Detect which cell encompasses the target text, then output its [x, y] center coordinate. 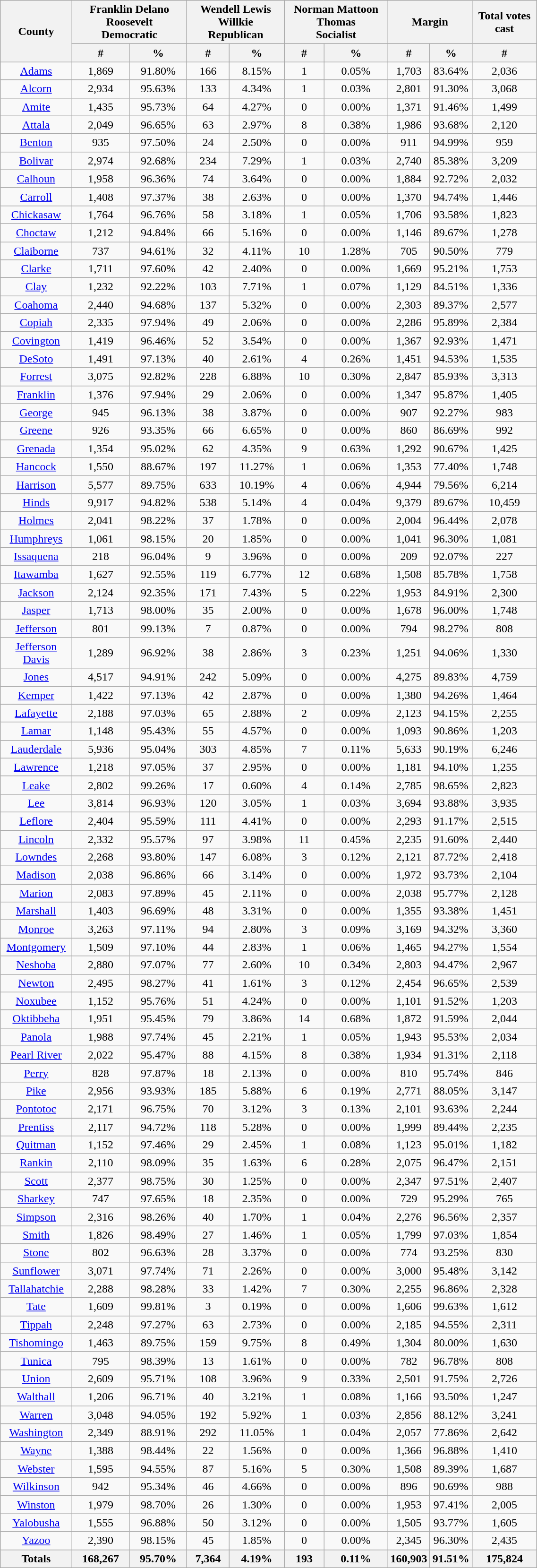
98.00% [158, 611]
84.51% [451, 287]
2.61% [257, 359]
1,182 [504, 1145]
96.63% [158, 1253]
4.11% [257, 251]
1,535 [504, 359]
2.45% [257, 1145]
1.70% [257, 1217]
6,246 [504, 749]
Tate [36, 1307]
5.28% [257, 1127]
1,330 [504, 653]
97.05% [158, 767]
Grenada [36, 448]
91.31% [451, 1055]
2.21% [257, 1037]
896 [409, 1487]
6.08% [257, 857]
945 [101, 413]
90.19% [451, 749]
7.71% [257, 287]
2,022 [101, 1055]
1,627 [101, 575]
2,188 [101, 713]
1,255 [504, 767]
1,972 [409, 875]
0.14% [356, 785]
65 [208, 713]
2.73% [257, 1325]
2,974 [101, 161]
2.26% [257, 1271]
88.67% [158, 466]
97.87% [158, 1073]
85.93% [451, 377]
3.37% [257, 1253]
633 [208, 484]
96.56% [451, 1217]
26 [208, 1505]
1.28% [356, 251]
5.88% [257, 1091]
Bolivar [36, 161]
1,884 [409, 179]
99.81% [158, 1307]
97.46% [158, 1145]
90.86% [451, 731]
94.91% [158, 677]
2,032 [504, 179]
94.32% [451, 929]
98.09% [158, 1163]
1,408 [101, 197]
1,678 [409, 611]
3,814 [101, 803]
95.70% [158, 1559]
Hancock [36, 466]
44 [208, 947]
Total votes cast [504, 22]
538 [208, 502]
1,366 [409, 1451]
Issaquena [36, 557]
94.61% [158, 251]
Perry [36, 1073]
1,422 [101, 695]
93.25% [451, 1253]
Clay [36, 287]
17 [208, 785]
1,465 [409, 947]
1,826 [101, 1235]
1,630 [504, 1343]
2,435 [504, 1541]
95.89% [451, 323]
2,044 [504, 1019]
6.77% [257, 575]
95.02% [158, 448]
942 [101, 1487]
2.95% [257, 767]
Lamar [36, 731]
2.60% [257, 965]
802 [101, 1253]
77.86% [451, 1433]
3.14% [257, 875]
234 [208, 161]
782 [409, 1361]
2,740 [409, 161]
10,459 [504, 502]
3.86% [257, 1019]
Tippah [36, 1325]
1,612 [504, 1307]
87 [208, 1469]
96.69% [158, 911]
93.93% [158, 1091]
1,999 [409, 1127]
3,048 [101, 1414]
12 [304, 575]
103 [208, 287]
11.05% [257, 1433]
98.75% [158, 1181]
93.58% [451, 215]
94.74% [451, 197]
30 [208, 1181]
92.07% [451, 557]
120 [208, 803]
2,248 [101, 1325]
24 [208, 143]
2,303 [409, 305]
3,209 [504, 161]
Lafayette [36, 713]
3.98% [257, 839]
2,083 [101, 893]
1,425 [504, 448]
1,041 [409, 538]
133 [208, 89]
1,218 [101, 767]
95.34% [158, 1487]
1,380 [409, 695]
93.88% [451, 803]
94.05% [158, 1414]
95.53% [451, 1037]
1,388 [101, 1451]
91.59% [451, 1019]
1.63% [257, 1163]
4,517 [101, 677]
1.46% [257, 1235]
2,104 [504, 875]
80.00% [451, 1343]
85.38% [451, 161]
96.44% [451, 520]
1,081 [504, 538]
1.56% [257, 1451]
49 [208, 323]
2.11% [257, 893]
2,771 [409, 1091]
74 [208, 179]
228 [208, 377]
Washington [36, 1433]
Warren [36, 1414]
Jackson [36, 593]
2,642 [504, 1433]
911 [409, 143]
79.56% [451, 484]
2,515 [504, 821]
1,446 [504, 197]
89.37% [451, 305]
1,206 [101, 1396]
96.75% [158, 1109]
6.88% [257, 377]
1,251 [409, 653]
2.88% [257, 713]
2,124 [101, 593]
32 [208, 251]
77 [208, 965]
1,595 [101, 1469]
92.55% [158, 575]
2,075 [409, 1163]
85.78% [451, 575]
1,951 [101, 1019]
2,384 [504, 323]
2,404 [101, 821]
1,555 [101, 1523]
98.44% [158, 1451]
Monroe [36, 929]
98.26% [158, 1217]
1,958 [101, 179]
3.05% [257, 803]
88.91% [158, 1433]
2.40% [257, 269]
Jasper [36, 611]
Greene [36, 431]
95.04% [158, 749]
185 [208, 1091]
94.10% [451, 767]
Wayne [36, 1451]
3,071 [101, 1271]
1,278 [504, 233]
2,300 [504, 593]
2,288 [101, 1289]
774 [409, 1253]
98.49% [158, 1235]
Kemper [36, 695]
7.29% [257, 161]
828 [101, 1073]
10.19% [257, 484]
1,758 [504, 575]
2,316 [101, 1217]
Humphreys [36, 538]
95.45% [158, 1019]
2,335 [101, 323]
97.89% [158, 893]
95.77% [451, 893]
1.42% [257, 1289]
Madison [36, 875]
2,034 [504, 1037]
4.35% [257, 448]
1,988 [101, 1037]
5,577 [101, 484]
2,293 [409, 821]
2,286 [409, 323]
2,004 [409, 520]
3.18% [257, 215]
959 [504, 143]
935 [101, 143]
94.84% [158, 233]
159 [208, 1343]
96.92% [158, 653]
175,824 [504, 1559]
111 [208, 821]
Benton [36, 143]
1,354 [101, 448]
96.78% [451, 1361]
2,609 [101, 1378]
92.68% [158, 161]
93.38% [451, 911]
171 [208, 593]
90.50% [451, 251]
2.00% [257, 611]
2.97% [257, 125]
96.47% [451, 1163]
92.93% [451, 341]
1,292 [409, 448]
Adams [36, 71]
747 [101, 1199]
2,118 [504, 1055]
4.19% [257, 1559]
2,501 [409, 1378]
1,934 [409, 1055]
705 [409, 251]
Lauderdale [36, 749]
Lawrence [36, 767]
3.64% [257, 179]
51 [208, 1001]
7,364 [208, 1559]
1,609 [101, 1307]
1,605 [504, 1523]
3.87% [257, 413]
1,979 [101, 1505]
99.63% [451, 1307]
4.15% [257, 1055]
926 [101, 431]
1,304 [409, 1343]
Carroll [36, 197]
50 [208, 1523]
Pearl River [36, 1055]
2,802 [101, 785]
3,360 [504, 929]
2,328 [504, 1289]
2.35% [257, 1199]
92.27% [451, 413]
2,057 [409, 1433]
0.34% [356, 965]
Leake [36, 785]
2,041 [101, 520]
1,764 [101, 215]
147 [208, 857]
George [36, 413]
94.82% [158, 502]
Claiborne [36, 251]
779 [504, 251]
4.57% [257, 731]
Covington [36, 341]
2,049 [101, 125]
1,471 [504, 341]
1,491 [101, 359]
3,068 [504, 89]
6,214 [504, 484]
DeSoto [36, 359]
1,101 [409, 1001]
1,986 [409, 125]
2 [304, 713]
2,268 [101, 857]
1.78% [257, 520]
2,956 [101, 1091]
5.32% [257, 305]
93.80% [158, 857]
1,371 [409, 107]
5.92% [257, 1414]
9.75% [257, 1343]
95.21% [451, 269]
94.26% [451, 695]
95.74% [451, 1073]
99.26% [158, 785]
1,370 [409, 197]
97.07% [158, 965]
92.35% [158, 593]
Chickasaw [36, 215]
4.85% [257, 749]
95.47% [158, 1055]
2,345 [409, 1541]
3,241 [504, 1414]
1,753 [504, 269]
Leflore [36, 821]
97.60% [158, 269]
64 [208, 107]
810 [409, 1073]
2,785 [409, 785]
1,061 [101, 538]
137 [208, 305]
3,142 [504, 1271]
801 [101, 629]
2,128 [504, 893]
96.71% [158, 1396]
28 [208, 1253]
4,944 [409, 484]
1,669 [409, 269]
119 [208, 575]
96.04% [158, 557]
988 [504, 1487]
Choctaw [36, 233]
242 [208, 677]
41 [208, 983]
3,263 [101, 929]
95.29% [451, 1199]
1,405 [504, 395]
5.09% [257, 677]
192 [208, 1414]
846 [504, 1073]
Stone [36, 1253]
118 [208, 1127]
Newton [36, 983]
91.46% [451, 107]
2,121 [409, 857]
Forrest [36, 377]
95.76% [158, 1001]
93.77% [451, 1523]
160,903 [409, 1559]
4.27% [257, 107]
2,495 [101, 983]
94.06% [451, 653]
2,934 [101, 89]
Marion [36, 893]
2,357 [504, 1217]
86.69% [451, 431]
1,347 [409, 395]
Neshoba [36, 965]
91.51% [451, 1559]
1,499 [504, 107]
3,147 [504, 1091]
1,872 [409, 1019]
2,454 [409, 983]
95.87% [451, 395]
Jefferson Davis [36, 653]
94.27% [451, 947]
Alcorn [36, 89]
Franklin [36, 395]
2,185 [409, 1325]
2,120 [504, 125]
3.54% [257, 341]
98.22% [158, 520]
Margin [430, 22]
1,823 [504, 215]
11 [304, 839]
2,036 [504, 71]
87.72% [451, 857]
91.52% [451, 1001]
97.10% [158, 947]
48 [208, 911]
92.72% [451, 179]
3,694 [409, 803]
Tunica [36, 1361]
Holmes [36, 520]
2.13% [257, 1073]
Sunflower [36, 1271]
93.63% [451, 1109]
2,349 [101, 1433]
1.30% [257, 1505]
1,711 [101, 269]
98.65% [451, 785]
Panola [36, 1037]
Pontotoc [36, 1109]
94.68% [158, 305]
2,171 [101, 1109]
Totals [36, 1559]
22 [208, 1451]
1,713 [101, 611]
1,093 [409, 731]
52 [208, 341]
95.48% [451, 1271]
Rankin [36, 1163]
Itawamba [36, 575]
97 [208, 839]
737 [101, 251]
93.50% [451, 1396]
2.83% [257, 947]
Copiah [36, 323]
99.13% [158, 629]
795 [101, 1361]
91.75% [451, 1378]
71 [208, 1271]
96.93% [158, 803]
0.33% [356, 1378]
168,267 [101, 1559]
1,410 [504, 1451]
89.44% [451, 1127]
89.83% [451, 677]
Lee [36, 803]
108 [208, 1378]
197 [208, 466]
Marshall [36, 911]
303 [208, 749]
2,847 [409, 377]
94.15% [451, 713]
0.26% [356, 359]
729 [409, 1199]
91.80% [158, 71]
Yalobusha [36, 1523]
Wilkinson [36, 1487]
1,129 [409, 287]
95.43% [158, 731]
13 [208, 1361]
1,464 [504, 695]
84.91% [451, 593]
Wendell Lewis WillkieRepublican [236, 22]
227 [504, 557]
88 [208, 1055]
Noxubee [36, 1001]
3,935 [504, 803]
Amite [36, 107]
20 [208, 538]
2,151 [504, 1163]
1,353 [409, 466]
Lowndes [36, 857]
2,418 [504, 857]
55 [208, 731]
97.11% [158, 929]
8.15% [257, 71]
1,148 [101, 731]
1,123 [409, 1145]
Lincoln [36, 839]
2,311 [504, 1325]
830 [504, 1253]
91.17% [451, 821]
0.49% [356, 1343]
70 [208, 1109]
91.30% [451, 89]
Jefferson [36, 629]
Tallahatchie [36, 1289]
0.87% [257, 629]
Scott [36, 1181]
Calhoun [36, 179]
1,943 [409, 1037]
218 [101, 557]
Pike [36, 1091]
2.86% [257, 653]
2,078 [504, 520]
Norman Mattoon ThomasSocialist [336, 22]
0.22% [356, 593]
Montgomery [36, 947]
4,759 [504, 677]
1,376 [101, 395]
4.24% [257, 1001]
County [36, 31]
77.40% [451, 466]
3.31% [257, 911]
0.28% [356, 1163]
94 [208, 929]
98.28% [158, 1289]
1,435 [101, 107]
2,276 [409, 1217]
1,706 [409, 215]
62 [208, 448]
96.76% [158, 215]
Harrison [36, 484]
3,075 [101, 377]
97.51% [451, 1181]
907 [409, 413]
98.70% [158, 1505]
95.63% [158, 89]
1,463 [101, 1343]
1,554 [504, 947]
2,823 [504, 785]
94.72% [158, 1127]
95.01% [451, 1145]
292 [208, 1433]
1,166 [409, 1396]
5,633 [409, 749]
Jones [36, 677]
4.34% [257, 89]
1,687 [504, 1469]
Oktibbeha [36, 1019]
Attala [36, 125]
2,117 [101, 1127]
1,355 [409, 911]
2,005 [504, 1505]
90.69% [451, 1487]
94.99% [451, 143]
Clarke [36, 269]
1,181 [409, 767]
0.60% [257, 785]
3,000 [409, 1271]
1,146 [409, 233]
983 [504, 413]
2,377 [101, 1181]
97.27% [158, 1325]
1,419 [101, 341]
93.73% [451, 875]
93.68% [451, 125]
1,854 [504, 1235]
2,801 [409, 89]
0.07% [356, 287]
98.39% [158, 1361]
88.05% [451, 1091]
Union [36, 1378]
4.41% [257, 821]
58 [208, 215]
Simpson [36, 1217]
96.46% [158, 341]
1,869 [101, 71]
2.87% [257, 695]
1,289 [101, 653]
14 [304, 1019]
0.13% [356, 1109]
1,606 [409, 1307]
2,123 [409, 713]
46 [208, 1487]
92.82% [158, 377]
89.39% [451, 1469]
27 [208, 1235]
992 [504, 431]
90.67% [451, 448]
97.50% [158, 143]
6.65% [257, 431]
209 [409, 557]
1,336 [504, 287]
Prentiss [36, 1127]
2,407 [504, 1181]
88.12% [451, 1414]
794 [409, 629]
Walthall [36, 1396]
1.25% [257, 1181]
4,275 [409, 677]
2,856 [409, 1414]
94.53% [451, 359]
97.37% [158, 197]
2,577 [504, 305]
765 [504, 1199]
1,550 [101, 466]
2.63% [257, 197]
95.73% [158, 107]
9,917 [101, 502]
Hinds [36, 502]
96.00% [451, 611]
33 [208, 1289]
2,244 [504, 1109]
Sharkey [36, 1199]
Coahoma [36, 305]
97.41% [451, 1505]
91.60% [451, 839]
2,347 [409, 1181]
Winston [36, 1505]
Webster [36, 1469]
95.59% [158, 821]
95.57% [158, 839]
95.71% [158, 1378]
1,232 [101, 287]
0.45% [356, 839]
0.63% [356, 448]
166 [208, 71]
Quitman [36, 1145]
96.36% [158, 179]
1,509 [101, 947]
2,967 [504, 965]
7.43% [257, 593]
2.50% [257, 143]
Smith [36, 1235]
3,313 [504, 377]
860 [409, 431]
3,169 [409, 929]
2.80% [257, 929]
4.66% [257, 1487]
0.23% [356, 653]
93.35% [158, 431]
2,726 [504, 1378]
1,799 [409, 1235]
2,880 [101, 965]
2,539 [504, 983]
1,212 [101, 233]
193 [304, 1559]
1,505 [409, 1523]
2,390 [101, 1541]
1,367 [409, 341]
Yazoo [36, 1541]
1,703 [409, 71]
2,803 [409, 965]
97.65% [158, 1199]
9,379 [409, 502]
92.22% [158, 287]
2,101 [409, 1109]
11.27% [257, 466]
1,247 [504, 1396]
2,332 [101, 839]
83.64% [451, 71]
79 [208, 1019]
5,936 [101, 749]
5.14% [257, 502]
Franklin Delano RooseveltDemocratic [129, 22]
Tishomingo [36, 1343]
3.21% [257, 1396]
94.47% [451, 965]
96.13% [158, 413]
1,403 [101, 911]
2,110 [101, 1163]
